Extract the (x, y) coordinate from the center of the cell holding the provided text.  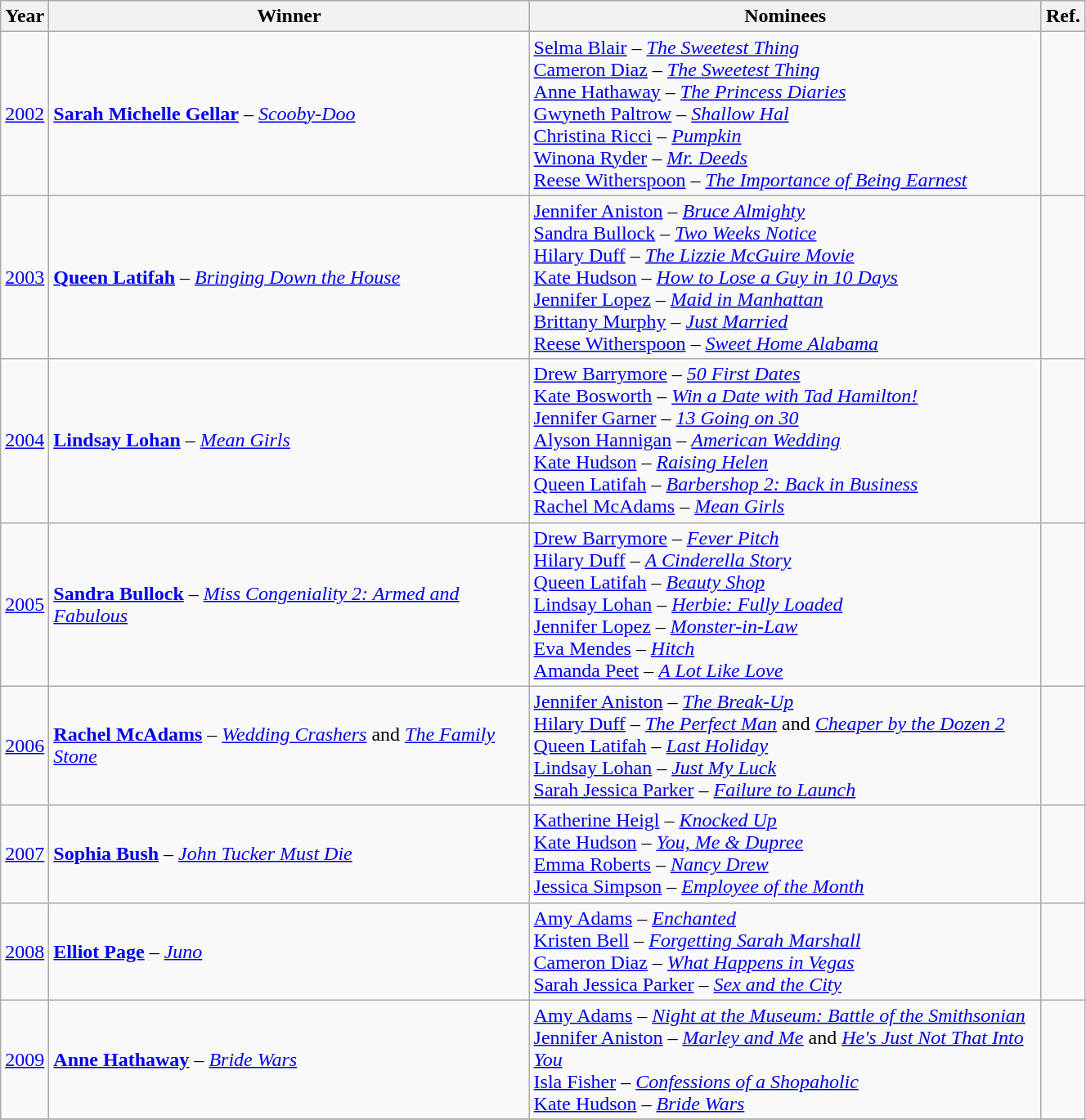
Amy Adams – EnchantedKristen Bell – Forgetting Sarah MarshallCameron Diaz – What Happens in VegasSarah Jessica Parker – Sex and the City (785, 952)
Sophia Bush – John Tucker Must Die (289, 853)
2002 (25, 114)
Queen Latifah – Bringing Down the House (289, 277)
2009 (25, 1060)
Sandra Bullock – Miss Congeniality 2: Armed and Fabulous (289, 604)
Anne Hathaway – Bride Wars (289, 1060)
2005 (25, 604)
Katherine Heigl – Knocked UpKate Hudson – You, Me & DupreeEmma Roberts – Nancy DrewJessica Simpson – Employee of the Month (785, 853)
2008 (25, 952)
2004 (25, 441)
Rachel McAdams – Wedding Crashers and The Family Stone (289, 746)
Elliot Page – Juno (289, 952)
2003 (25, 277)
2007 (25, 853)
Nominees (785, 16)
Lindsay Lohan – Mean Girls (289, 441)
Winner (289, 16)
Ref. (1063, 16)
2006 (25, 746)
Year (25, 16)
Sarah Michelle Gellar – Scooby-Doo (289, 114)
